Locate the cell with the specified text and output its (x, y) center coordinate. 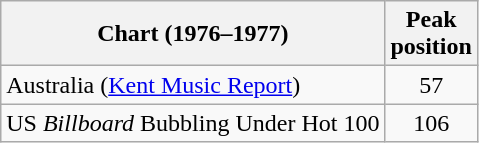
US Billboard Bubbling Under Hot 100 (193, 123)
Chart (1976–1977) (193, 34)
57 (431, 85)
106 (431, 123)
Australia (Kent Music Report) (193, 85)
Peakposition (431, 34)
